Identify which cell holds the provided text, then report its [X, Y] central coordinate. 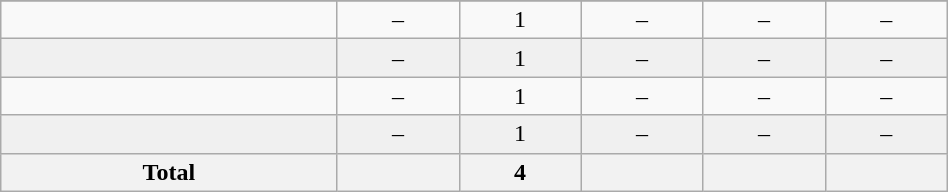
Total [169, 172]
4 [520, 172]
